Return [x, y] of the center of cell containing provided text 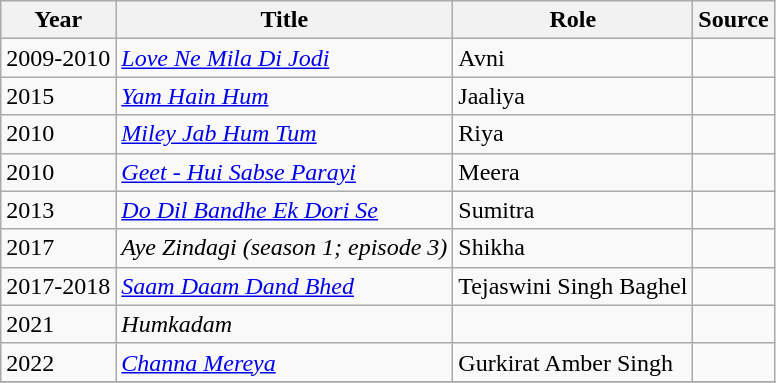
2015 [58, 96]
Role [573, 20]
Yam Hain Hum [284, 96]
Title [284, 20]
Channa Mereya [284, 362]
Year [58, 20]
Shikha [573, 248]
Gurkirat Amber Singh [573, 362]
Humkadam [284, 324]
Sumitra [573, 210]
Miley Jab Hum Tum [284, 134]
Tejaswini Singh Baghel [573, 286]
Love Ne Mila Di Jodi [284, 58]
Do Dil Bandhe Ek Dori Se [284, 210]
2009-2010 [58, 58]
2013 [58, 210]
Source [734, 20]
Riya [573, 134]
2017 [58, 248]
2021 [58, 324]
2017-2018 [58, 286]
2022 [58, 362]
Meera [573, 172]
Geet - Hui Sabse Parayi [284, 172]
Aye Zindagi (season 1; episode 3) [284, 248]
Saam Daam Dand Bhed [284, 286]
Avni [573, 58]
Jaaliya [573, 96]
